Find where the given text appears and provide that cell's center as [x, y] coordinate. 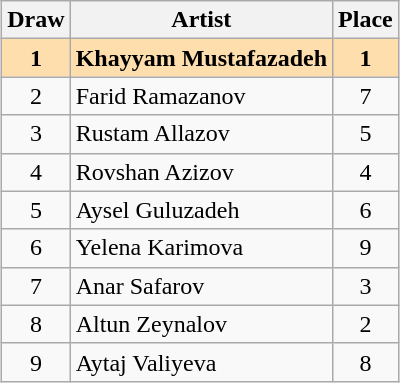
Anar Safarov [201, 286]
Rustam Allazov [201, 134]
Place [366, 20]
Farid Ramazanov [201, 96]
Rovshan Azizov [201, 172]
Altun Zeynalov [201, 324]
Draw [36, 20]
Aysel Guluzadeh [201, 210]
Yelena Karimova [201, 248]
Artist [201, 20]
Khayyam Mustafazadeh [201, 58]
Aytaj Valiyeva [201, 362]
